Identify which cell holds the provided text, then report its (X, Y) central coordinate. 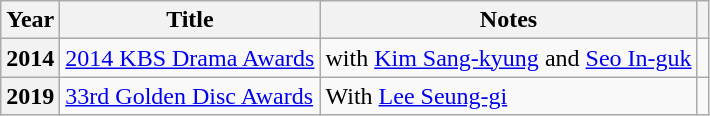
2014 KBS Drama Awards (190, 58)
2019 (30, 96)
Title (190, 20)
With Lee Seung-gi (508, 96)
2014 (30, 58)
Year (30, 20)
Notes (508, 20)
with Kim Sang-kyung and Seo In-guk (508, 58)
33rd Golden Disc Awards (190, 96)
